From the cell containing the given text, extract its center point as [X, Y] coordinate. 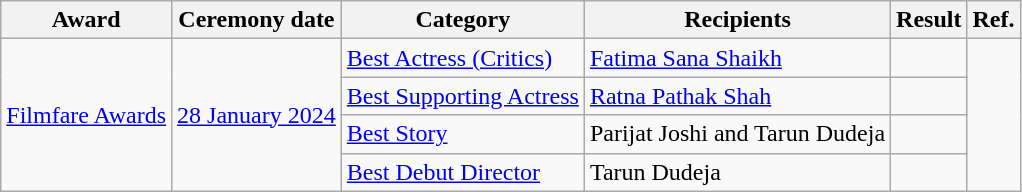
Best Story [462, 134]
Award [86, 20]
Parijat Joshi and Tarun Dudeja [737, 134]
Fatima Sana Shaikh [737, 58]
Tarun Dudeja [737, 172]
Ceremony date [257, 20]
Result [929, 20]
Best Debut Director [462, 172]
Recipients [737, 20]
Best Actress (Critics) [462, 58]
28 January 2024 [257, 115]
Ref. [994, 20]
Ratna Pathak Shah [737, 96]
Best Supporting Actress [462, 96]
Category [462, 20]
Filmfare Awards [86, 115]
